Return the [x, y] coordinate for the center point of the cell that contains the specified text.  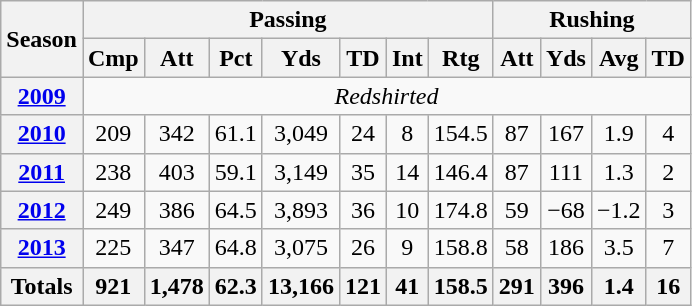
Avg [618, 58]
209 [113, 134]
3,149 [300, 172]
225 [113, 248]
121 [362, 286]
158.5 [460, 286]
64.5 [236, 210]
9 [407, 248]
403 [176, 172]
3.5 [618, 248]
Totals [42, 286]
386 [176, 210]
4 [668, 134]
2011 [42, 172]
2 [668, 172]
7 [668, 248]
−68 [566, 210]
1.4 [618, 286]
921 [113, 286]
16 [668, 286]
342 [176, 134]
2013 [42, 248]
Int [407, 58]
3,893 [300, 210]
35 [362, 172]
41 [407, 286]
167 [566, 134]
24 [362, 134]
Redshirted [386, 96]
62.3 [236, 286]
8 [407, 134]
64.8 [236, 248]
2010 [42, 134]
Rushing [592, 20]
1.3 [618, 172]
1.9 [618, 134]
Passing [288, 20]
13,166 [300, 286]
Rtg [460, 58]
291 [516, 286]
146.4 [460, 172]
154.5 [460, 134]
174.8 [460, 210]
59.1 [236, 172]
Cmp [113, 58]
−1.2 [618, 210]
59 [516, 210]
2009 [42, 96]
2012 [42, 210]
186 [566, 248]
Pct [236, 58]
10 [407, 210]
238 [113, 172]
249 [113, 210]
58 [516, 248]
3,049 [300, 134]
36 [362, 210]
158.8 [460, 248]
26 [362, 248]
61.1 [236, 134]
3,075 [300, 248]
14 [407, 172]
396 [566, 286]
3 [668, 210]
111 [566, 172]
347 [176, 248]
1,478 [176, 286]
Season [42, 39]
